Scan for the cell matching the given text and deliver its (X, Y) coordinate at center. 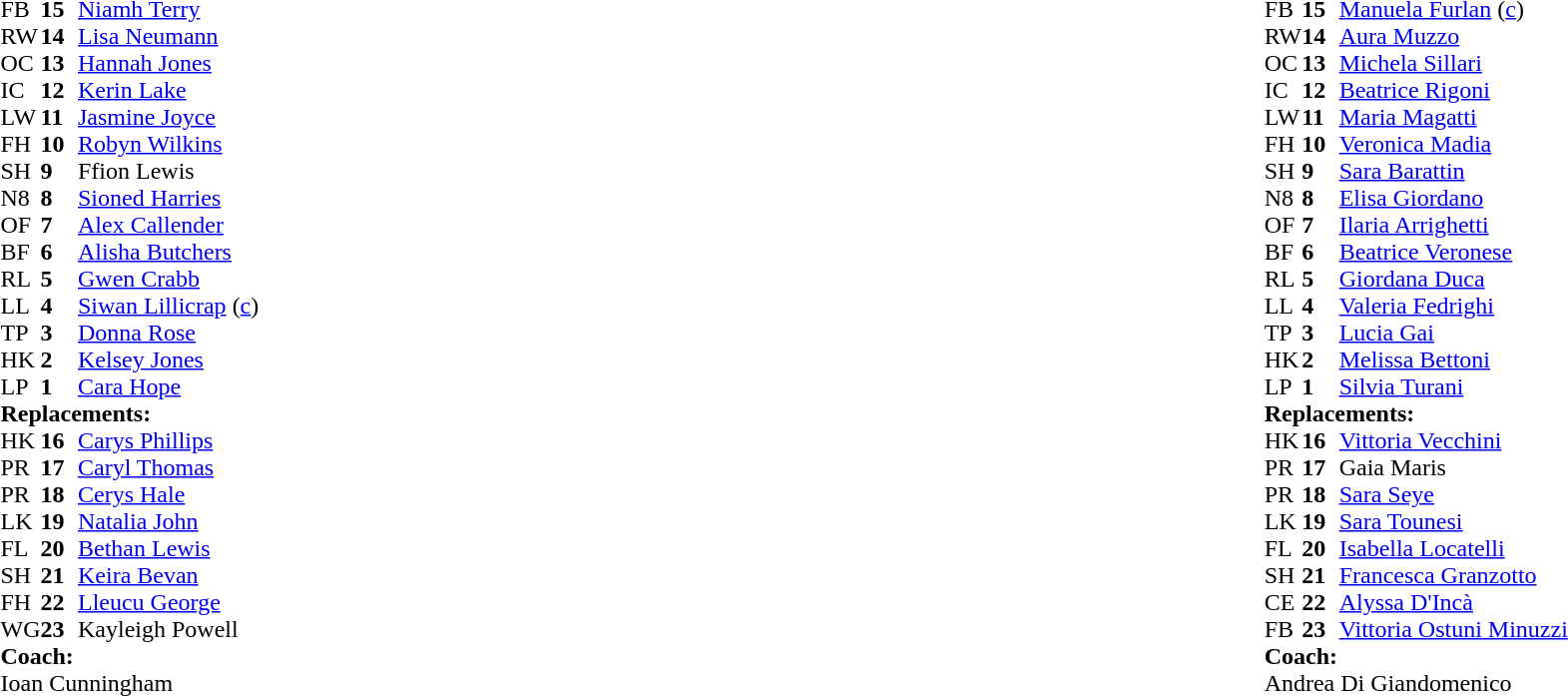
Kelsey Jones (168, 359)
FB (1284, 629)
Ioan Cunningham (130, 683)
Donna Rose (168, 334)
Sara Tounesi (1453, 521)
Veronica Madia (1453, 144)
Gaia Maris (1453, 467)
Valeria Fedrighi (1453, 306)
Sara Seye (1453, 495)
Keira Bevan (168, 575)
Ilaria Arrighetti (1453, 226)
Caryl Thomas (168, 467)
Kerin Lake (168, 90)
Ffion Lewis (168, 172)
Lucia Gai (1453, 334)
Beatrice Rigoni (1453, 90)
Vittoria Vecchini (1453, 441)
Carys Phillips (168, 441)
CE (1284, 603)
Sioned Harries (168, 198)
Alex Callender (168, 226)
Andrea Di Giandomenico (1416, 683)
Isabella Locatelli (1453, 549)
Elisa Giordano (1453, 198)
Francesca Granzotto (1453, 575)
Vittoria Ostuni Minuzzi (1453, 629)
Alyssa D'Incà (1453, 603)
Giordana Duca (1453, 280)
Robyn Wilkins (168, 144)
WG (20, 629)
Gwen Crabb (168, 280)
Cerys Hale (168, 495)
Jasmine Joyce (168, 118)
Maria Magatti (1453, 118)
Bethan Lewis (168, 549)
Silvia Turani (1453, 387)
Lleucu George (168, 603)
Natalia John (168, 521)
Sara Barattin (1453, 172)
Alisha Butchers (168, 252)
Kayleigh Powell (168, 629)
Hannah Jones (168, 64)
Siwan Lillicrap (c) (168, 306)
Beatrice Veronese (1453, 252)
Michela Sillari (1453, 64)
Cara Hope (168, 387)
Melissa Bettoni (1453, 359)
Lisa Neumann (168, 36)
Aura Muzzo (1453, 36)
